Pinpoint the cell where the given text exists, returning its (X, Y) midpoint coordinate. 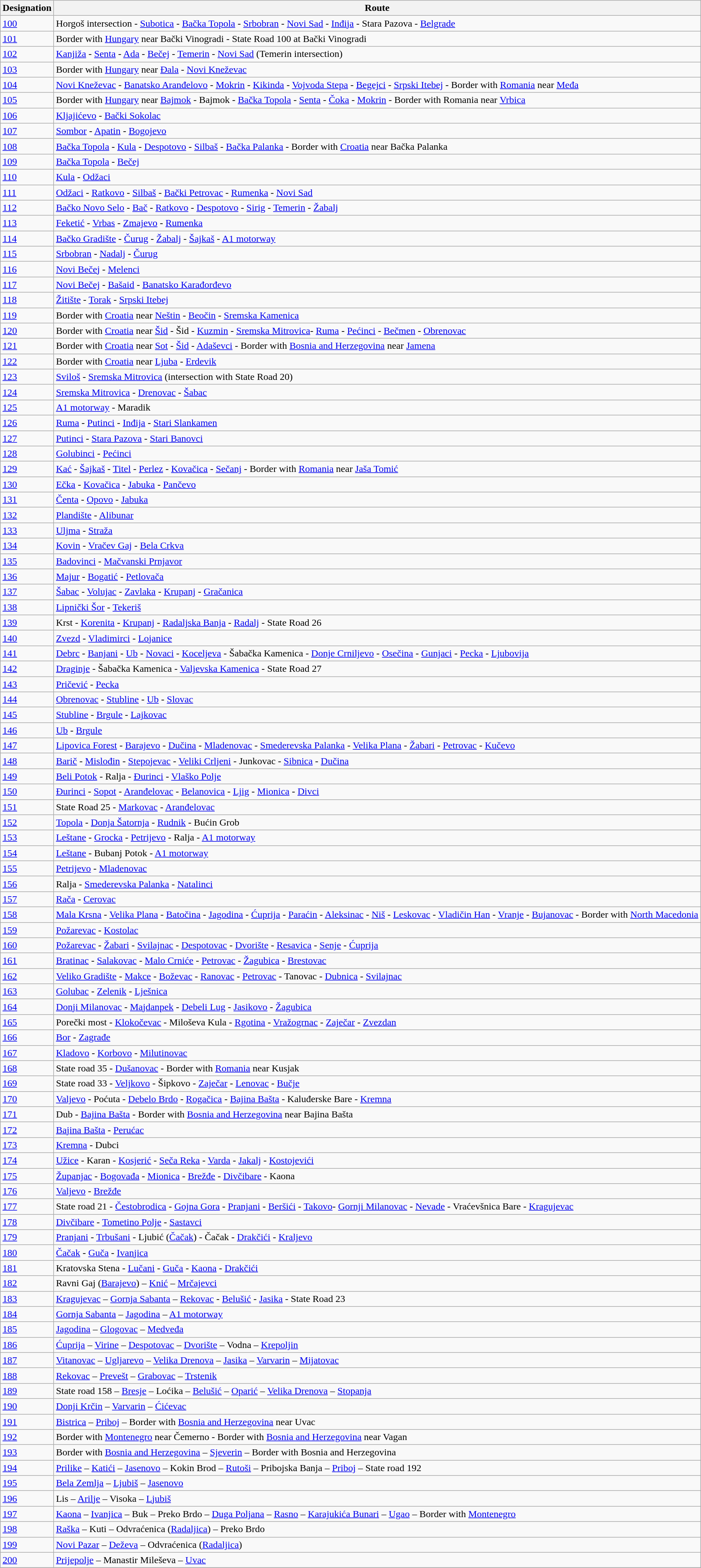
Veliko Gradište - Makce - Boževac - Ranovac - Petrovac - Tanovac - Dubnica - Svilajnac (377, 976)
145 (27, 715)
Lis – Arilje – Visoka – Ljubiš (377, 1499)
Beli Potok - Ralja - Đurinci - Vlaško Polje (377, 776)
Bela Zemlja – Ljubiš – Jasenovo (377, 1483)
105 (27, 100)
155 (27, 868)
Kovin - Vračev Gaj - Bela Crkva (377, 546)
170 (27, 1099)
108 (27, 146)
Bor - Zagrađe (377, 1038)
State Road 25 - Markovac - Aranđelovac (377, 807)
183 (27, 1299)
Leštane - Bubanj Potok - A1 motorway (377, 853)
Barič - Mislođin - Stepojevac - Veliki Crljeni - Junkovac - Sibnica - Dučina (377, 761)
196 (27, 1499)
185 (27, 1329)
151 (27, 807)
165 (27, 1022)
Kladovo - Korbovo - Milutinovac (377, 1053)
Ečka - Kovačica - Jabuka - Pančevo (377, 484)
141 (27, 653)
Golubinci - Pećinci (377, 454)
160 (27, 945)
Plandište - Alibunar (377, 515)
Kragujevac – Gornja Sabanta – Rekovac - Belušić - Jasika - State Road 23 (377, 1299)
Rekovac – Prevešt – Grabovac – Trstenik (377, 1375)
Bačka Topola - Kula - Despotovo - Silbaš - Bačka Palanka - Border with Croatia near Bačka Palanka (377, 146)
Valjevo - Poćuta - Debelo Brdo - Rogačica - Bajina Bašta - Kaluđerske Bare - Kremna (377, 1099)
116 (27, 269)
127 (27, 438)
146 (27, 730)
181 (27, 1268)
192 (27, 1437)
Leštane - Grocka - Petrijevo - Ralja - A1 motorway (377, 838)
178 (27, 1222)
Golubac - Zelenik - Lješnica (377, 992)
173 (27, 1145)
184 (27, 1314)
121 (27, 346)
Ćuprija – Virine – Despotovac – Dvorište – Vodna – Krepoljin (377, 1345)
189 (27, 1391)
103 (27, 69)
106 (27, 115)
Ralja - Smederevska Palanka - Natalinci (377, 884)
191 (27, 1421)
Kremna - Dubci (377, 1145)
128 (27, 454)
175 (27, 1176)
Majur - Bogatić - Petlovača (377, 576)
Bratinac - Salakovac - Malo Crniće - Petrovac - Žagubica - Brestovac (377, 961)
Srbobran - Nadalj - Čurug (377, 254)
Odžaci - Ratkovo - Silbaš - Bački Petrovac - Rumenka - Novi Sad (377, 193)
Bajina Bašta - Perućac (377, 1130)
115 (27, 254)
110 (27, 177)
107 (27, 131)
Lipovica Forest - Barajevo - Dučina - Mladenovac - Smederevska Palanka - Velika Plana - Žabari - Petrovac - Kučevo (377, 746)
Čenta - Opovo - Jabuka (377, 500)
137 (27, 592)
Pranjani - Trbušani - Ljubić (Čačak) - Čačak - Drakčići - Kraljevo (377, 1237)
150 (27, 792)
Požarevac - Kostolac (377, 930)
Draginje - Šabačka Kamenica - Valjevska Kamenica - State Road 27 (377, 669)
186 (27, 1345)
143 (27, 684)
176 (27, 1191)
Border with Croatia near Ljuba - Erdevik (377, 361)
164 (27, 1007)
194 (27, 1468)
140 (27, 638)
131 (27, 500)
Border with Hungary near Bajmok - Bajmok - Bačka Topola - Senta - Čoka - Mokrin - Border with Romania near Vrbica (377, 100)
Border with Hungary near Bački Vinogradi - State Road 100 at Bački Vinogradi (377, 39)
State road 158 – Bresje – Loćika – Belušić – Oparić – Velika Drenova – Stopanja (377, 1391)
Ravni Gaj (Barajevo) – Knić – Mrčajevci (377, 1283)
177 (27, 1207)
161 (27, 961)
130 (27, 484)
Stubline - Brgule - Lajkovac (377, 715)
Ub - Brgule (377, 730)
197 (27, 1514)
174 (27, 1160)
152 (27, 822)
Kljajićevo - Bački Sokolac (377, 115)
Border with Croatia near Sot - Šid - Adaševci - Border with Bosnia and Herzegovina near Jamena (377, 346)
134 (27, 546)
Horgoš intersection - Subotica - Bačka Topola - Srbobran - Novi Sad - Inđija - Stara Pazova - Belgrade (377, 23)
Đurinci - Sopot - Aranđelovac - Belanovica - Ljig - Mionica - Divci (377, 792)
Border with Croatia near Neštin - Beočin - Sremska Kamenica (377, 315)
Border with Croatia near Šid - Šid - Kuzmin - Sremska Mitrovica- Ruma - Pećinci - Bečmen - Obrenovac (377, 331)
Pričević - Pecka (377, 684)
162 (27, 976)
132 (27, 515)
159 (27, 930)
188 (27, 1375)
179 (27, 1237)
153 (27, 838)
Novi Pazar – Deževa – Odvraćenica (Radaljica) (377, 1545)
Bistrica – Priboj – Border with Bosnia and Herzegovina near Uvac (377, 1421)
149 (27, 776)
Žitište - Torak - Srpski Itebej (377, 300)
136 (27, 576)
Kać - Šajkaš - Titel - Perlez - Kovačica - Sečanj - Border with Romania near Jaša Tomić (377, 469)
168 (27, 1068)
Užice - Karan - Kosjerić - Seča Reka - Varda - Jakalj - Kostojevići (377, 1160)
Bačka Topola - Bečej (377, 161)
Vitanovac – Ugljarevo – Velika Drenova – Jasika – Varvarin – Mijatovac (377, 1360)
Divčibare - Tometino Polje - Sastavci (377, 1222)
Krst - Korenita - Krupanj - Radaljska Banja - Radalj - State Road 26 (377, 623)
A1 motorway - Maradik (377, 407)
113 (27, 223)
133 (27, 530)
Ruma - Putinci - Inđija - Stari Slankamen (377, 423)
139 (27, 623)
172 (27, 1130)
Novi Bečej - Bašaid - Banatsko Karađorđevo (377, 285)
200 (27, 1560)
Sremska Mitrovica - Drenovac - Šabac (377, 392)
Petrijevo - Mladenovac (377, 868)
Border with Hungary near Đala - Novi Kneževac (377, 69)
144 (27, 700)
Dub - Bajina Bašta - Border with Bosnia and Herzegovina near Bajina Bašta (377, 1114)
Kula - Odžaci (377, 177)
Putinci - Stara Pazova - Stari Banovci (377, 438)
State road 33 - Veljkovo - Šipkovo - Zaječar - Lenovac - Bučje (377, 1084)
180 (27, 1253)
Debrc - Banjani - Ub - Novaci - Koceljeva - Šabačka Kamenica - Donje Crniljevo - Osečina - Gunjaci - Pecka - Ljubovija (377, 653)
Prilike – Katići – Jasenovo – Kokin Brod – Rutoši – Pribojska Banja – Priboj – State road 192 (377, 1468)
101 (27, 39)
Prijepolje – Manastir Mileševa – Uvac (377, 1560)
166 (27, 1038)
Kanjiža - Senta - Ada - Bečej - Temerin - Novi Sad (Temerin intersection) (377, 54)
122 (27, 361)
Feketić - Vrbas - Zmajevo - Rumenka (377, 223)
Uljma - Straža (377, 530)
Jagodina – Glogovac – Medveđa (377, 1329)
Gornja Sabanta – Jagodina – A1 motorway (377, 1314)
Donji Milanovac - Majdanpek - Debeli Lug - Jasikovo - Žagubica (377, 1007)
112 (27, 208)
120 (27, 331)
State road 35 - Dušanovac - Border with Romania near Kusjak (377, 1068)
Border with Bosnia and Herzegovina – Sjeverin – Border with Bosnia and Herzegovina (377, 1453)
198 (27, 1529)
154 (27, 853)
Obrenovac - Stubline - Ub - Slovac (377, 700)
124 (27, 392)
State road 21 - Čestobrodica - Gojna Gora - Pranjani - Beršići - Takovo- Gornji Milanovac - Nevade - Vraćevšnica Bare - Kragujevac (377, 1207)
142 (27, 669)
Sombor - Apatin - Bogojevo (377, 131)
129 (27, 469)
169 (27, 1084)
102 (27, 54)
Kaona – Ivanjica – Buk – Preko Brdo – Duga Poljana – Rasno – Karajukića Bunari – Ugao – Border with Montenegro (377, 1514)
135 (27, 561)
Sviloš - Sremska Mitrovica (intersection with State Road 20) (377, 377)
109 (27, 161)
Šabac - Volujac - Zavlaka - Krupanj - Gračanica (377, 592)
190 (27, 1406)
Lipnički Šor - Tekeriš (377, 607)
Bačko Novo Selo - Bač - Ratkovo - Despotovo - Sirig - Temerin - Žabalj (377, 208)
182 (27, 1283)
104 (27, 85)
Čačak - Guča - Ivanjica (377, 1253)
Designation (27, 8)
111 (27, 193)
Kratovska Stena - Lučani - Guča - Kaona - Drakčići (377, 1268)
148 (27, 761)
147 (27, 746)
Route (377, 8)
119 (27, 315)
Novi Kneževac - Banatsko Aranđelovo - Mokrin - Kikinda - Vojvoda Stepa - Begejci - Srpski Itebej - Border with Romania near Međa (377, 85)
Županjac - Bogovađa - Mionica - Brežđe - Divčibare - Kaona (377, 1176)
138 (27, 607)
167 (27, 1053)
195 (27, 1483)
158 (27, 914)
123 (27, 377)
157 (27, 899)
171 (27, 1114)
114 (27, 239)
100 (27, 23)
Požarevac - Žabari - Svilajnac - Despotovac - Dvorište - Resavica - Senje - Ćuprija (377, 945)
Zvezd - Vladimirci - Lojanice (377, 638)
Border with Montenegro near Čemerno - Border with Bosnia and Herzegovina near Vagan (377, 1437)
Bačko Gradište - Čurug - Žabalj - Šajkaš - A1 motorway (377, 239)
Topola - Donja Šatornja - Rudnik - Bućin Grob (377, 822)
118 (27, 300)
126 (27, 423)
Donji Krčin – Varvarin – Ćićevac (377, 1406)
Rača - Cerovac (377, 899)
199 (27, 1545)
Valjevo - Brežđe (377, 1191)
156 (27, 884)
Novi Bečej - Melenci (377, 269)
Badovinci - Mačvanski Prnjavor (377, 561)
187 (27, 1360)
117 (27, 285)
Raška – Kuti – Odvraćenica (Radaljica) – Preko Brdo (377, 1529)
125 (27, 407)
193 (27, 1453)
163 (27, 992)
Porečki most - Klokočevac - Miloševa Kula - Rgotina - Vražogrnac - Zaječar - Zvezdan (377, 1022)
